Scan for the cell matching the given text and deliver its (X, Y) coordinate at center. 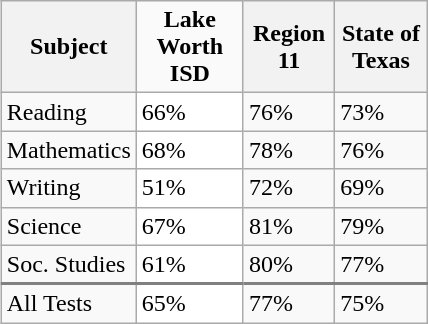
Science (68, 226)
72% (288, 188)
Subject (68, 47)
Reading (68, 112)
75% (382, 304)
Writing (68, 188)
79% (382, 226)
65% (190, 304)
68% (190, 150)
61% (190, 264)
73% (382, 112)
81% (288, 226)
Mathematics (68, 150)
Lake Worth ISD (190, 47)
66% (190, 112)
All Tests (68, 304)
State of Texas (382, 47)
Region 11 (288, 47)
51% (190, 188)
78% (288, 150)
Soc. Studies (68, 264)
67% (190, 226)
80% (288, 264)
69% (382, 188)
